Search for the cell housing the specified text and yield its (x, y) center coordinate. 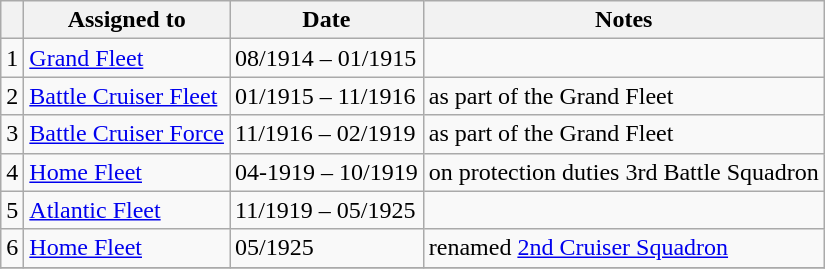
2 (12, 96)
4 (12, 172)
04-1919 – 10/1919 (327, 172)
Battle Cruiser Force (127, 134)
Grand Fleet (127, 58)
renamed 2nd Cruiser Squadron (624, 248)
5 (12, 210)
08/1914 – 01/1915 (327, 58)
01/1915 – 11/1916 (327, 96)
11/1919 – 05/1925 (327, 210)
Date (327, 20)
Atlantic Fleet (127, 210)
on protection duties 3rd Battle Squadron (624, 172)
Battle Cruiser Fleet (127, 96)
1 (12, 58)
Assigned to (127, 20)
Notes (624, 20)
3 (12, 134)
05/1925 (327, 248)
11/1916 – 02/1919 (327, 134)
6 (12, 248)
